Search for the cell housing the specified text and yield its [x, y] center coordinate. 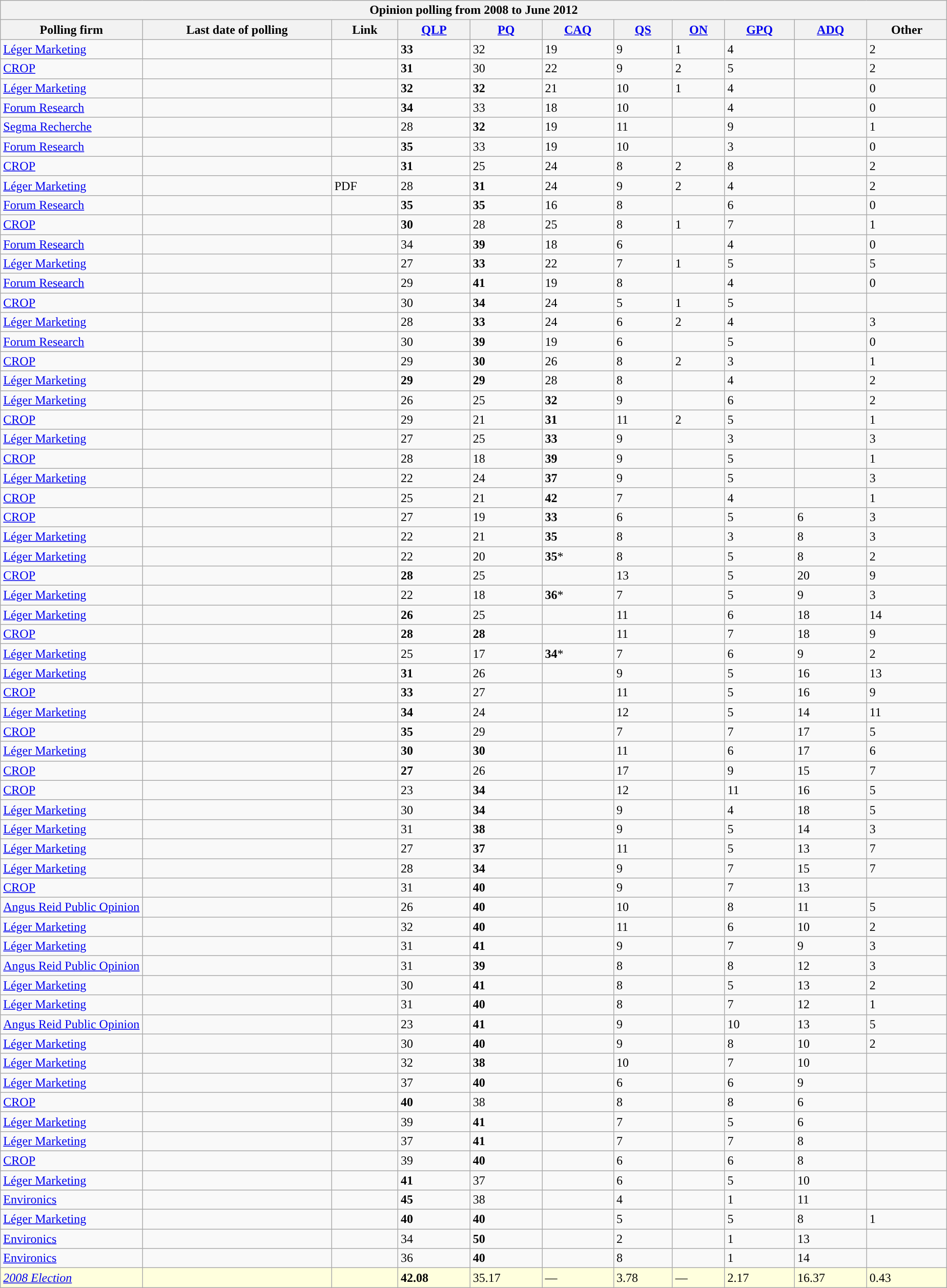
CAQ [578, 30]
Polling firm [72, 30]
Last date of polling [237, 30]
Link [365, 30]
45 [435, 1200]
36* [578, 595]
PDF [365, 185]
QS [643, 30]
50 [506, 1239]
35.17 [506, 1278]
QLP [435, 30]
GPQ [759, 30]
36 [435, 1258]
0.43 [907, 1278]
Segma Recherche [72, 127]
ADQ [830, 30]
3.78 [643, 1278]
35* [578, 556]
ON [698, 30]
16.37 [830, 1278]
PQ [506, 30]
2008 Election [72, 1278]
42 [578, 497]
42.08 [435, 1278]
34* [578, 654]
Other [907, 30]
Opinion polling from 2008 to June 2012 [474, 10]
2.17 [759, 1278]
